Search for the cell housing the specified text and yield its [x, y] center coordinate. 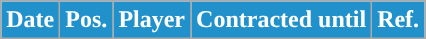
Pos. [86, 20]
Date [30, 20]
Contracted until [282, 20]
Ref. [398, 20]
Player [152, 20]
